Find where the given text appears and provide that cell's center as (x, y) coordinate. 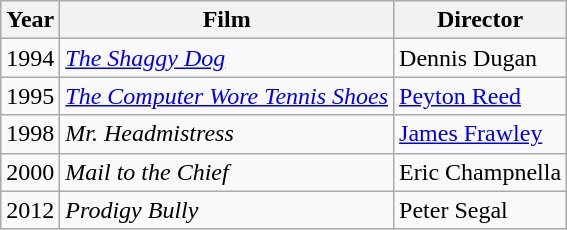
2000 (30, 172)
1995 (30, 96)
James Frawley (480, 134)
1998 (30, 134)
Peyton Reed (480, 96)
The Shaggy Dog (227, 58)
Eric Champnella (480, 172)
Film (227, 20)
Peter Segal (480, 210)
Mail to the Chief (227, 172)
The Computer Wore Tennis Shoes (227, 96)
Dennis Dugan (480, 58)
Prodigy Bully (227, 210)
1994 (30, 58)
Director (480, 20)
Mr. Headmistress (227, 134)
2012 (30, 210)
Year (30, 20)
